Find where the given text appears and provide that cell's center as [X, Y] coordinate. 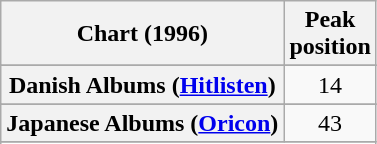
Japanese Albums (Oricon) [142, 123]
43 [330, 123]
Danish Albums (Hitlisten) [142, 85]
Chart (1996) [142, 34]
Peakposition [330, 34]
14 [330, 85]
